Scan for the cell matching the given text and deliver its (X, Y) coordinate at center. 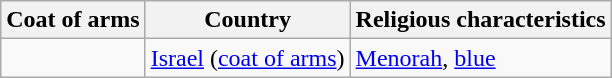
Coat of arms (73, 20)
Religious characteristics (480, 20)
Menorah, blue (480, 58)
Israel (coat of arms) (248, 58)
Country (248, 20)
